Identify which cell holds the provided text, then report its (x, y) central coordinate. 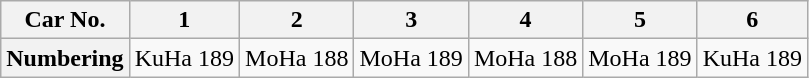
Numbering (65, 58)
5 (640, 20)
3 (411, 20)
1 (184, 20)
2 (297, 20)
6 (752, 20)
Car No. (65, 20)
4 (525, 20)
